Capture the cell that displays the provided text and extract its [x, y] central coordinate. 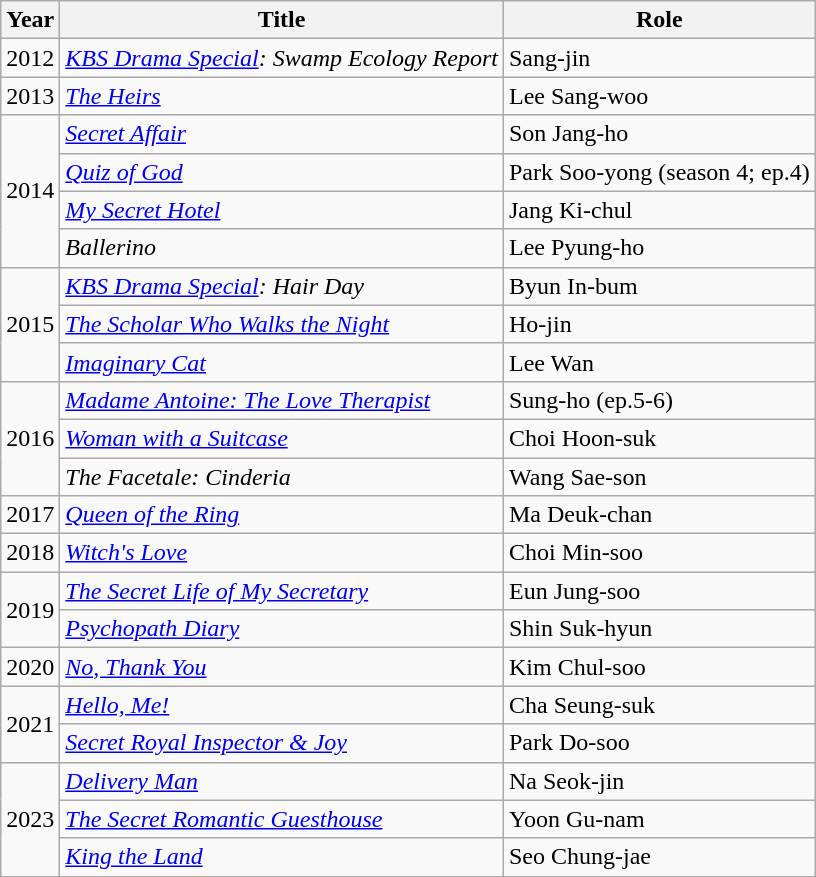
Sung-ho (ep.5-6) [659, 400]
2018 [30, 553]
2016 [30, 438]
Ma Deuk-chan [659, 515]
Hello, Me! [282, 705]
Role [659, 20]
2019 [30, 610]
2014 [30, 191]
Lee Wan [659, 362]
Witch's Love [282, 553]
KBS Drama Special: Swamp Ecology Report [282, 58]
2020 [30, 667]
Jang Ki-chul [659, 210]
Choi Hoon-suk [659, 438]
Psychopath Diary [282, 629]
Shin Suk-hyun [659, 629]
Queen of the Ring [282, 515]
Lee Pyung-ho [659, 248]
Title [282, 20]
Sang-jin [659, 58]
Kim Chul-soo [659, 667]
Yoon Gu-nam [659, 819]
Lee Sang-woo [659, 96]
The Facetale: Cinderia [282, 477]
Ho-jin [659, 324]
Park Do-soo [659, 743]
The Heirs [282, 96]
The Scholar Who Walks the Night [282, 324]
Madame Antoine: The Love Therapist [282, 400]
My Secret Hotel [282, 210]
The Secret Life of My Secretary [282, 591]
Secret Affair [282, 134]
Wang Sae-son [659, 477]
Ballerino [282, 248]
Woman with a Suitcase [282, 438]
King the Land [282, 857]
Year [30, 20]
Son Jang-ho [659, 134]
2012 [30, 58]
Park Soo-yong (season 4; ep.4) [659, 172]
2013 [30, 96]
Eun Jung-soo [659, 591]
No, Thank You [282, 667]
Quiz of God [282, 172]
Imaginary Cat [282, 362]
Choi Min-soo [659, 553]
Seo Chung-jae [659, 857]
Secret Royal Inspector & Joy [282, 743]
2023 [30, 819]
Cha Seung-suk [659, 705]
Byun In-bum [659, 286]
2021 [30, 724]
2015 [30, 324]
KBS Drama Special: Hair Day [282, 286]
2017 [30, 515]
The Secret Romantic Guesthouse [282, 819]
Na Seok-jin [659, 781]
Delivery Man [282, 781]
